Locate the cell with the specified text and output its (X, Y) center coordinate. 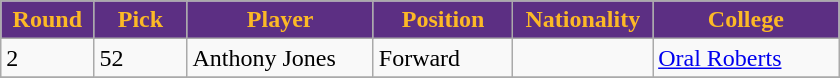
2 (48, 58)
Pick (140, 20)
Position (443, 20)
Nationality (583, 20)
Anthony Jones (280, 58)
Forward (443, 58)
Round (48, 20)
52 (140, 58)
College (746, 20)
Oral Roberts (746, 58)
Player (280, 20)
